Extract the (x, y) coordinate from the center of the cell holding the provided text.  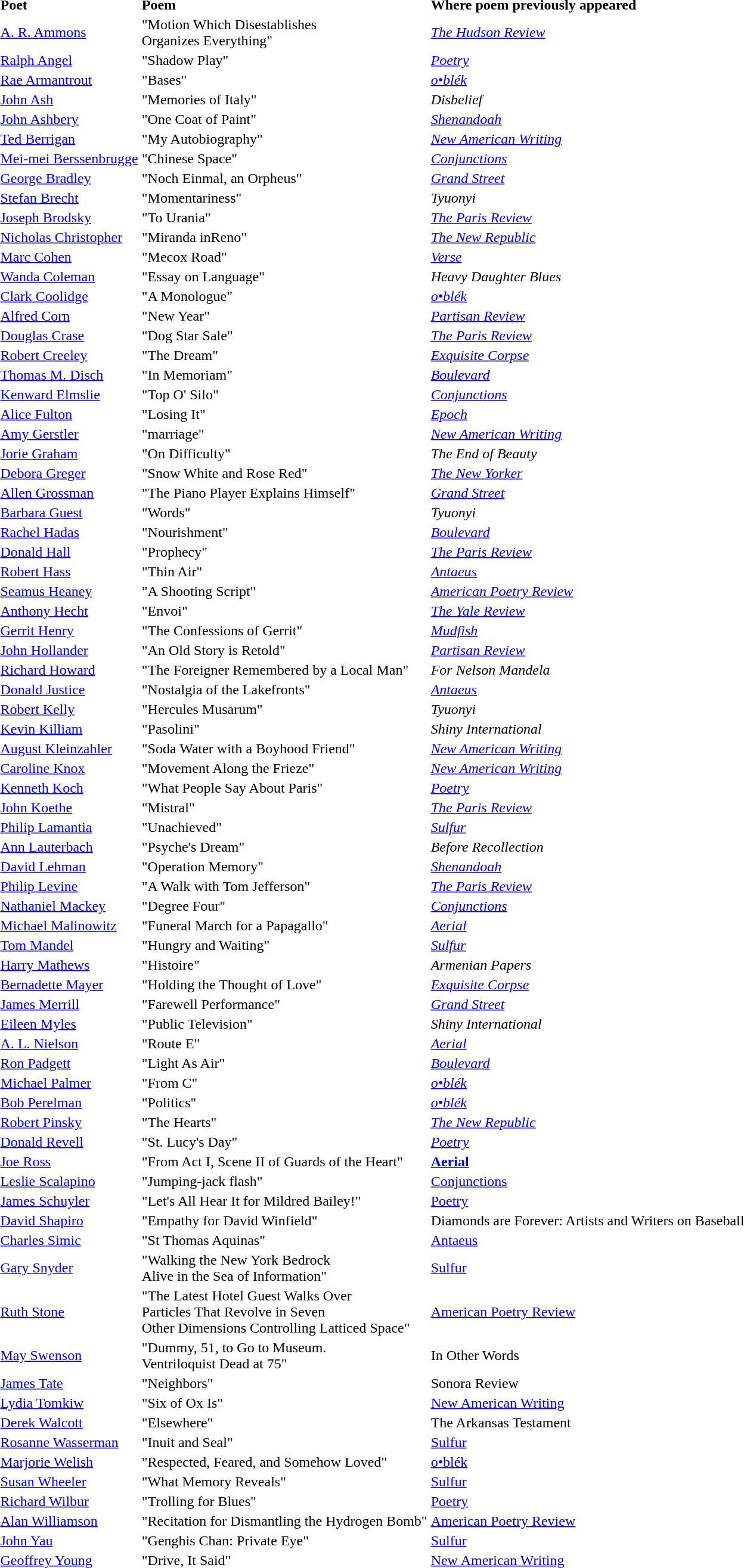
"One Coat of Paint" (284, 119)
"The Foreigner Remembered by a Local Man" (284, 670)
"From Act I, Scene II of Guards of the Heart" (284, 1162)
"To Urania" (284, 218)
"Walking the New York Bedrock Alive in the Sea of Information" (284, 1268)
"Bases" (284, 80)
"A Walk with Tom Jefferson" (284, 886)
"On Difficulty" (284, 454)
"What People Say About Paris" (284, 788)
"Public Television" (284, 1024)
"The Latest Hotel Guest Walks Over Particles That Revolve in Seven Other Dimensions Controlling Latticed Space" (284, 1312)
"Essay on Language" (284, 277)
"Farewell Performance" (284, 1004)
"Six of Ox Is" (284, 1403)
"Chinese Space" (284, 159)
"Memories of Italy" (284, 100)
"Histoire" (284, 965)
"Politics" (284, 1103)
"Empathy for David Winfield" (284, 1221)
"Psyche's Dream" (284, 847)
"Top O' Silo" (284, 395)
"Trolling for Blues" (284, 1501)
"Hercules Musarum" (284, 709)
"Miranda inReno" (284, 237)
"Mecox Road" (284, 257)
"Snow White and Rose Red" (284, 473)
"The Confessions of Gerrit" (284, 631)
"Genghis Chan: Private Eye" (284, 1541)
"New Year" (284, 316)
"What Memory Reveals" (284, 1482)
"Noch Einmal, an Orpheus" (284, 178)
"Losing It" (284, 414)
"St. Lucy's Day" (284, 1142)
"Degree Four" (284, 906)
"From C" (284, 1083)
"Funeral March for a Papagallo" (284, 926)
"Prophecy" (284, 552)
"Thin Air" (284, 572)
"An Old Story is Retold" (284, 650)
"marriage" (284, 434)
"Shadow Play" (284, 60)
"Let's All Hear It for Mildred Bailey!" (284, 1201)
"The Dream" (284, 355)
"Light As Air" (284, 1063)
"Soda Water with a Boyhood Friend" (284, 749)
"Nostalgia of the Lakefronts" (284, 690)
"St Thomas Aquinas" (284, 1240)
"Momentariness" (284, 198)
"Jumping-jack flash" (284, 1181)
"Pasolini" (284, 729)
"Movement Along the Frieze" (284, 768)
"The Hearts" (284, 1122)
"Envoi" (284, 611)
"Neighbors" (284, 1383)
"Operation Memory" (284, 867)
"Words" (284, 513)
"In Memoriam" (284, 375)
"Dog Star Sale" (284, 336)
"Elsewhere" (284, 1423)
"Route E" (284, 1044)
"Holding the Thought of Love" (284, 985)
"Mistral" (284, 808)
"Nourishment" (284, 532)
"Dummy, 51, to Go to Museum. Ventriloquist Dead at 75" (284, 1355)
"A Monologue" (284, 296)
"Motion Which Disestablishes Organizes Everything" (284, 32)
"Hungry and Waiting" (284, 945)
"Inuit and Seal" (284, 1442)
"The Piano Player Explains Himself" (284, 493)
"Recitation for Dismantling the Hydrogen Bomb" (284, 1521)
"Respected, Feared, and Somehow Loved" (284, 1462)
"My Autobiography" (284, 139)
"A Shooting Script" (284, 591)
"Unachieved" (284, 827)
